Find where the given text appears and provide that cell's center as [X, Y] coordinate. 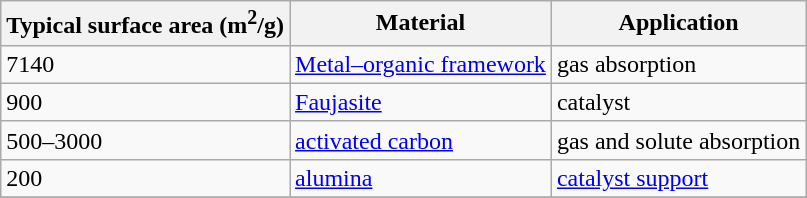
Typical surface area (m2/g) [146, 24]
activated carbon [421, 140]
catalyst support [678, 178]
Material [421, 24]
catalyst [678, 102]
500–3000 [146, 140]
alumina [421, 178]
gas absorption [678, 64]
Metal–organic framework [421, 64]
gas and solute absorption [678, 140]
7140 [146, 64]
900 [146, 102]
Application [678, 24]
200 [146, 178]
Faujasite [421, 102]
